Determine the (X, Y) coordinate at the center of the cell enclosing the given text.  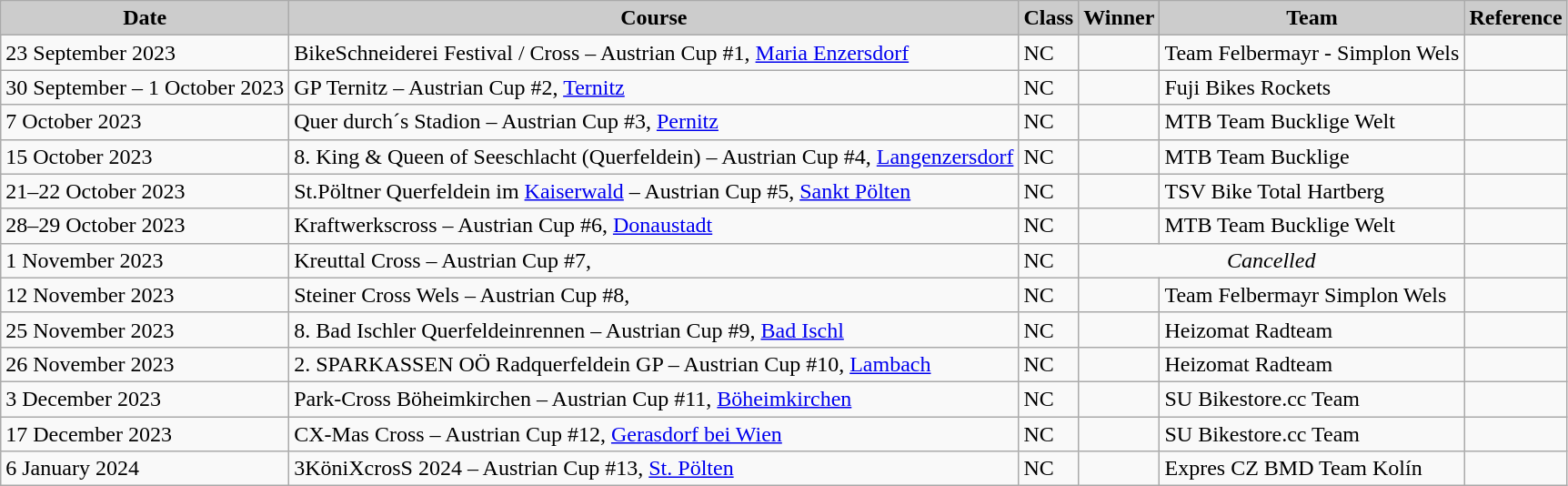
8. Bad Ischler Querfeldeinrennen – Austrian Cup #9, Bad Ischl (654, 329)
Park-Cross Böheimkirchen – Austrian Cup #11, Böheimkirchen (654, 399)
Team Felbermayr - Simplon Wels (1312, 53)
17 December 2023 (146, 434)
7 October 2023 (146, 122)
Steiner Cross Wels – Austrian Cup #8, (654, 295)
TSV Bike Total Hartberg (1312, 191)
Quer durch´s Stadion – Austrian Cup #3, Pernitz (654, 122)
Team (1312, 18)
Date (146, 18)
Kraftwerkscross – Austrian Cup #6, Donaustadt (654, 226)
Cancelled (1271, 260)
3 December 2023 (146, 399)
St.Pöltner Querfeldein im Kaiserwald – Austrian Cup #5, Sankt Pölten (654, 191)
Reference (1515, 18)
2. SPARKASSEN OÖ Radquerfeldein GP – Austrian Cup #10, Lambach (654, 364)
MTB Team Bucklige (1312, 157)
25 November 2023 (146, 329)
CX-Mas Cross – Austrian Cup #12, Gerasdorf bei Wien (654, 434)
Fuji Bikes Rockets (1312, 87)
Class (1049, 18)
GP Ternitz – Austrian Cup #2, Ternitz (654, 87)
Winner (1119, 18)
6 January 2024 (146, 469)
12 November 2023 (146, 295)
15 October 2023 (146, 157)
26 November 2023 (146, 364)
Course (654, 18)
Team Felbermayr Simplon Wels (1312, 295)
28–29 October 2023 (146, 226)
21–22 October 2023 (146, 191)
8. King & Queen of Seeschlacht (Querfeldein) – Austrian Cup #4, Langenzersdorf (654, 157)
1 November 2023 (146, 260)
3KöniXcrosS 2024 – Austrian Cup #13, St. Pölten (654, 469)
BikeSchneiderei Festival / Cross – Austrian Cup #1, Maria Enzersdorf (654, 53)
Kreuttal Cross – Austrian Cup #7, (654, 260)
Expres CZ BMD Team Kolín (1312, 469)
30 September – 1 October 2023 (146, 87)
23 September 2023 (146, 53)
